Determine the (X, Y) coordinate at the center of the cell enclosing the given text.  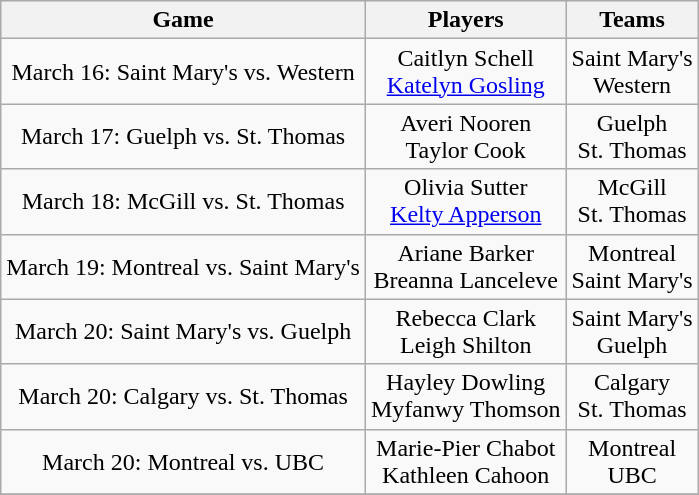
March 20: Montreal vs. UBC (184, 462)
Saint Mary's Guelph (632, 332)
Game (184, 20)
Caitlyn SchellKatelyn Gosling (466, 72)
Players (466, 20)
March 20: Calgary vs. St. Thomas (184, 396)
Ariane BarkerBreanna Lanceleve (466, 266)
March 16: Saint Mary's vs. Western (184, 72)
MontrealUBC (632, 462)
Averi NoorenTaylor Cook (466, 136)
McGillSt. Thomas (632, 202)
Marie-Pier ChabotKathleen Cahoon (466, 462)
March 19: Montreal vs. Saint Mary's (184, 266)
MontrealSaint Mary's (632, 266)
Rebecca ClarkLeigh Shilton (466, 332)
GuelphSt. Thomas (632, 136)
Saint Mary'sWestern (632, 72)
March 20: Saint Mary's vs. Guelph (184, 332)
Hayley DowlingMyfanwy Thomson (466, 396)
CalgarySt. Thomas (632, 396)
March 18: McGill vs. St. Thomas (184, 202)
March 17: Guelph vs. St. Thomas (184, 136)
Olivia SutterKelty Apperson (466, 202)
Teams (632, 20)
